Capture the cell that displays the provided text and extract its [X, Y] central coordinate. 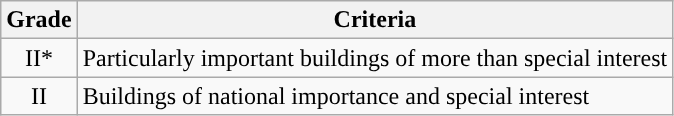
II [39, 96]
Particularly important buildings of more than special interest [375, 58]
Grade [39, 20]
Criteria [375, 20]
Buildings of national importance and special interest [375, 96]
II* [39, 58]
